Provide the (X, Y) coordinate of the cell's center where the given text is located.  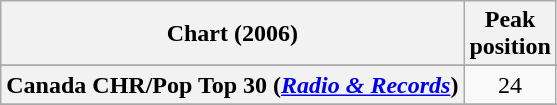
Peakposition (510, 34)
Chart (2006) (232, 34)
24 (510, 85)
Canada CHR/Pop Top 30 (Radio & Records) (232, 85)
